Return (X, Y) of the center of cell containing provided text 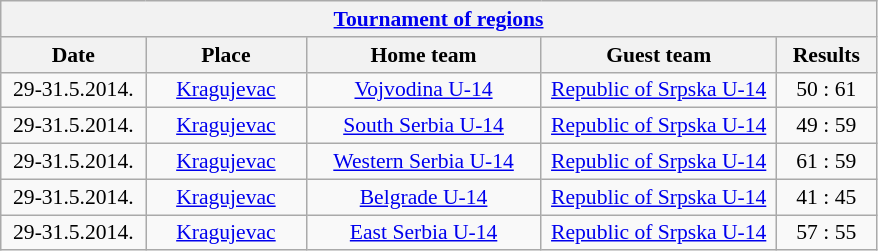
50 : 61 (826, 90)
Guest team (658, 55)
Vojvodina U-14 (424, 90)
61 : 59 (826, 162)
South Serbia U-14 (424, 126)
East Serbia U-14 (424, 233)
49 : 59 (826, 126)
Date (74, 55)
Place (226, 55)
Home team (424, 55)
Tournament of regions (439, 19)
41 : 45 (826, 197)
Results (826, 55)
Western Serbia U-14 (424, 162)
57 : 55 (826, 233)
Belgrade U-14 (424, 197)
